Find where the given text appears and provide that cell's center as (X, Y) coordinate. 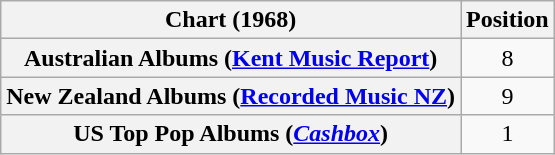
Chart (1968) (231, 20)
1 (507, 134)
US Top Pop Albums (Cashbox) (231, 134)
9 (507, 96)
8 (507, 58)
Australian Albums (Kent Music Report) (231, 58)
Position (507, 20)
New Zealand Albums (Recorded Music NZ) (231, 96)
